From the cell containing the given text, extract its center point as [X, Y] coordinate. 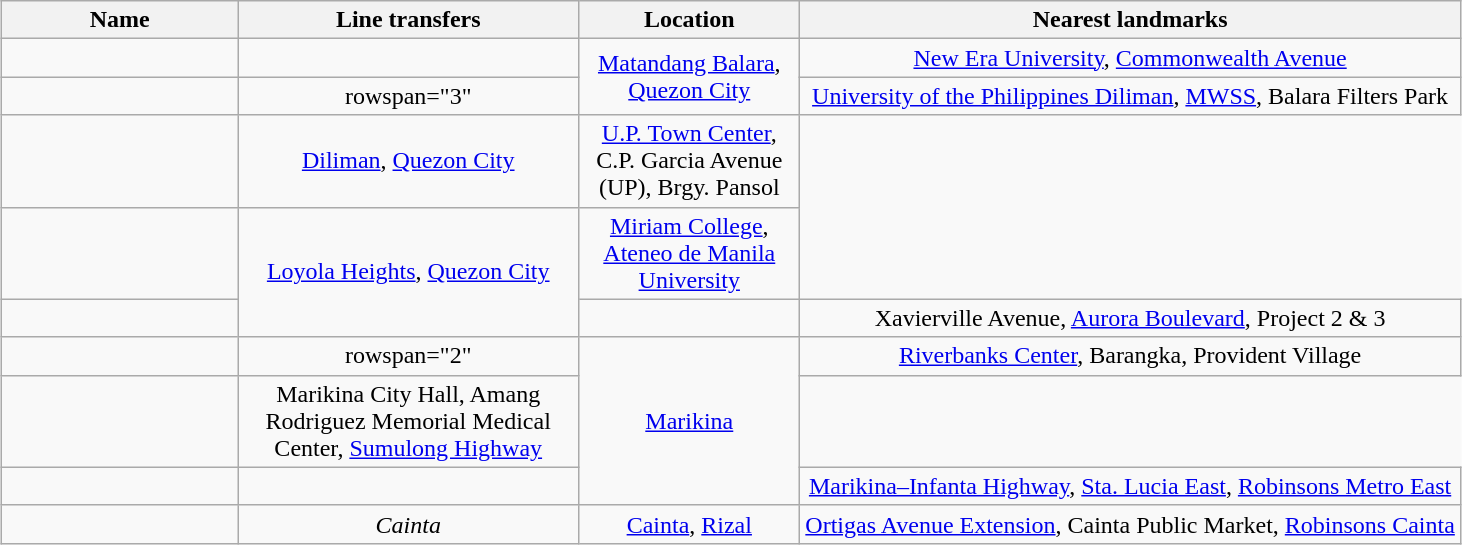
Marikina City Hall, Amang Rodriguez Memorial Medical Center, Sumulong Highway [408, 421]
Riverbanks Center, Barangka, Provident Village [1130, 356]
Name [120, 20]
rowspan="2" [408, 356]
rowspan="3" [408, 96]
Marikina [690, 421]
Diliman, Quezon City [408, 161]
New Era University, Commonwealth Avenue [1130, 58]
Xavierville Avenue, Aurora Boulevard, Project 2 & 3 [1130, 318]
Location [690, 20]
Marikina–Infanta Highway, Sta. Lucia East, Robinsons Metro East [1130, 486]
Cainta, Rizal [690, 524]
University of the Philippines Diliman, MWSS, Balara Filters Park [1130, 96]
Matandang Balara, Quezon City [690, 77]
U.P. Town Center, C.P. Garcia Avenue (UP), Brgy. Pansol [690, 161]
Cainta [408, 524]
Line transfers [408, 20]
Miriam College, Ateneo de Manila University [690, 253]
Ortigas Avenue Extension, Cainta Public Market, Robinsons Cainta [1130, 524]
Nearest landmarks [1130, 20]
Loyola Heights, Quezon City [408, 272]
